Output the [X, Y] coordinate of the center of the cell containing the given text.  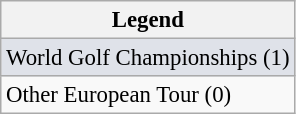
Other European Tour (0) [148, 95]
World Golf Championships (1) [148, 58]
Legend [148, 20]
